For the text-containing cell, return its midpoint in [x, y] coordinate format. 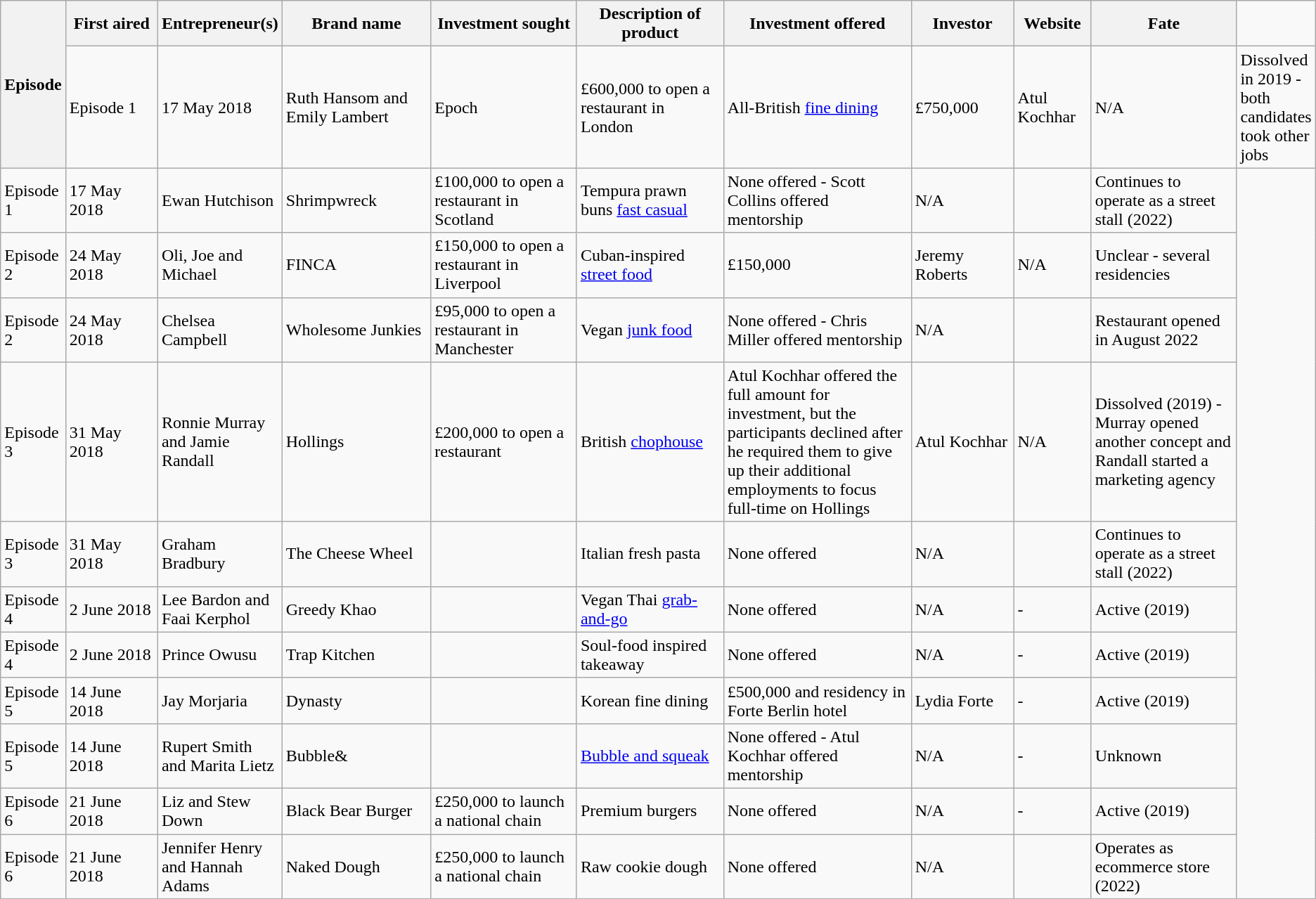
Rupert Smith and Marita Lietz [219, 756]
£200,000 to open a restaurant [504, 441]
Prince Owusu [219, 655]
Chelsea Campbell [219, 330]
Bubble and squeak [650, 756]
Italian fresh pasta [650, 554]
Unknown [1164, 756]
Trap Kitchen [356, 655]
Investment offered [817, 24]
All-British fine dining [817, 107]
Investor [962, 24]
Dynasty [356, 700]
British chophouse [650, 441]
Liz and Stew Down [219, 811]
Operates as ecommerce store (2022) [1164, 866]
First aired [111, 24]
Jeremy Roberts [962, 265]
Raw cookie dough [650, 866]
£150,000 to open a restaurant in Liverpool [504, 265]
Jennifer Henry and Hannah Adams [219, 866]
Cuban-inspired street food [650, 265]
Jay Morjaria [219, 700]
Entrepreneur(s) [219, 24]
£750,000 [962, 107]
The Cheese Wheel [356, 554]
None offered - Scott Collins offered mentorship [817, 200]
Vegan junk food [650, 330]
Soul-food inspired takeaway [650, 655]
Ruth Hansom and Emily Lambert [356, 107]
Website [1052, 24]
Investment sought [504, 24]
£100,000 to open a restaurant in Scotland [504, 200]
None offered - Atul Kochhar offered mentorship [817, 756]
Wholesome Junkies [356, 330]
Oli, Joe and Michael [219, 265]
£600,000 to open a restaurant in London [650, 107]
Dissolved (2019) - Murray opened another concept and Randall started a marketing agency [1164, 441]
Dissolved in 2019 - both candidates took other jobs [1276, 107]
Description of product [650, 24]
FINCA [356, 265]
Unclear - several residencies [1164, 265]
Lydia Forte [962, 700]
£95,000 to open a restaurant in Manchester [504, 330]
Restaurant opened in August 2022 [1164, 330]
Ronnie Murray and Jamie Randall [219, 441]
Epoch [504, 107]
Naked Dough [356, 866]
Fate [1164, 24]
£500,000 and residency in Forte Berlin hotel [817, 700]
Premium burgers [650, 811]
Lee Bardon and Faai Kerphol [219, 609]
Tempura prawn buns fast casual [650, 200]
£150,000 [817, 265]
Greedy Khao [356, 609]
Shrimpwreck [356, 200]
Hollings [356, 441]
Bubble& [356, 756]
Episode [33, 84]
Brand name [356, 24]
Korean fine dining [650, 700]
None offered - Chris Miller offered mentorship [817, 330]
Ewan Hutchison [219, 200]
Graham Bradbury [219, 554]
Black Bear Burger [356, 811]
Vegan Thai grab-and-go [650, 609]
